From the cell containing the given text, extract its center point as (x, y) coordinate. 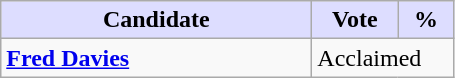
Acclaimed (383, 58)
% (426, 20)
Vote (355, 20)
Candidate (156, 20)
Fred Davies (156, 58)
